Extract the [X, Y] coordinate from the center of the cell holding the provided text.  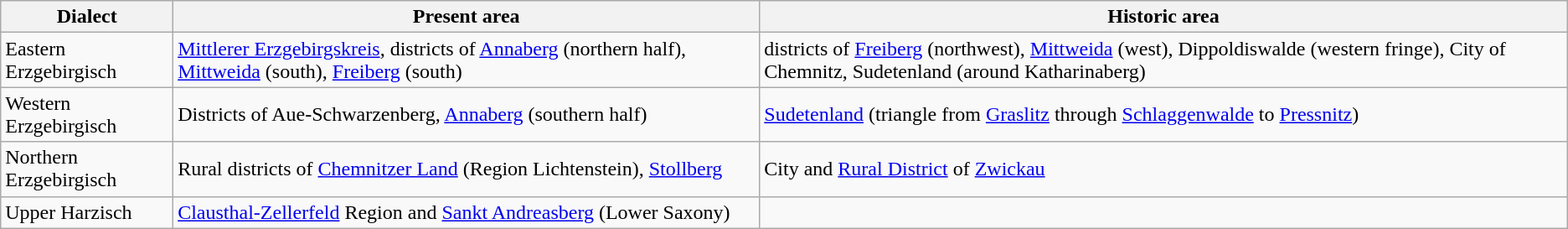
Sudetenland (triangle from Graslitz through Schlaggenwalde to Pressnitz) [1163, 114]
Rural districts of Chemnitzer Land (Region Lichtenstein), Stollberg [467, 169]
Present area [467, 17]
City and Rural District of Zwickau [1163, 169]
Historic area [1163, 17]
Clausthal-Zellerfeld Region and Sankt Andreasberg (Lower Saxony) [467, 212]
Dialect [87, 17]
Districts of Aue-Schwarzenberg, Annaberg (southern half) [467, 114]
Mittlerer Erzgebirgskreis, districts of Annaberg (northern half), Mittweida (south), Freiberg (south) [467, 60]
Northern Erzgebirgisch [87, 169]
Western Erzgebirgisch [87, 114]
Eastern Erzgebirgisch [87, 60]
districts of Freiberg (northwest), Mittweida (west), Dippoldiswalde (western fringe), City of Chemnitz, Sudetenland (around Katharinaberg) [1163, 60]
Upper Harzisch [87, 212]
